Detect which cell encompasses the target text, then output its [X, Y] center coordinate. 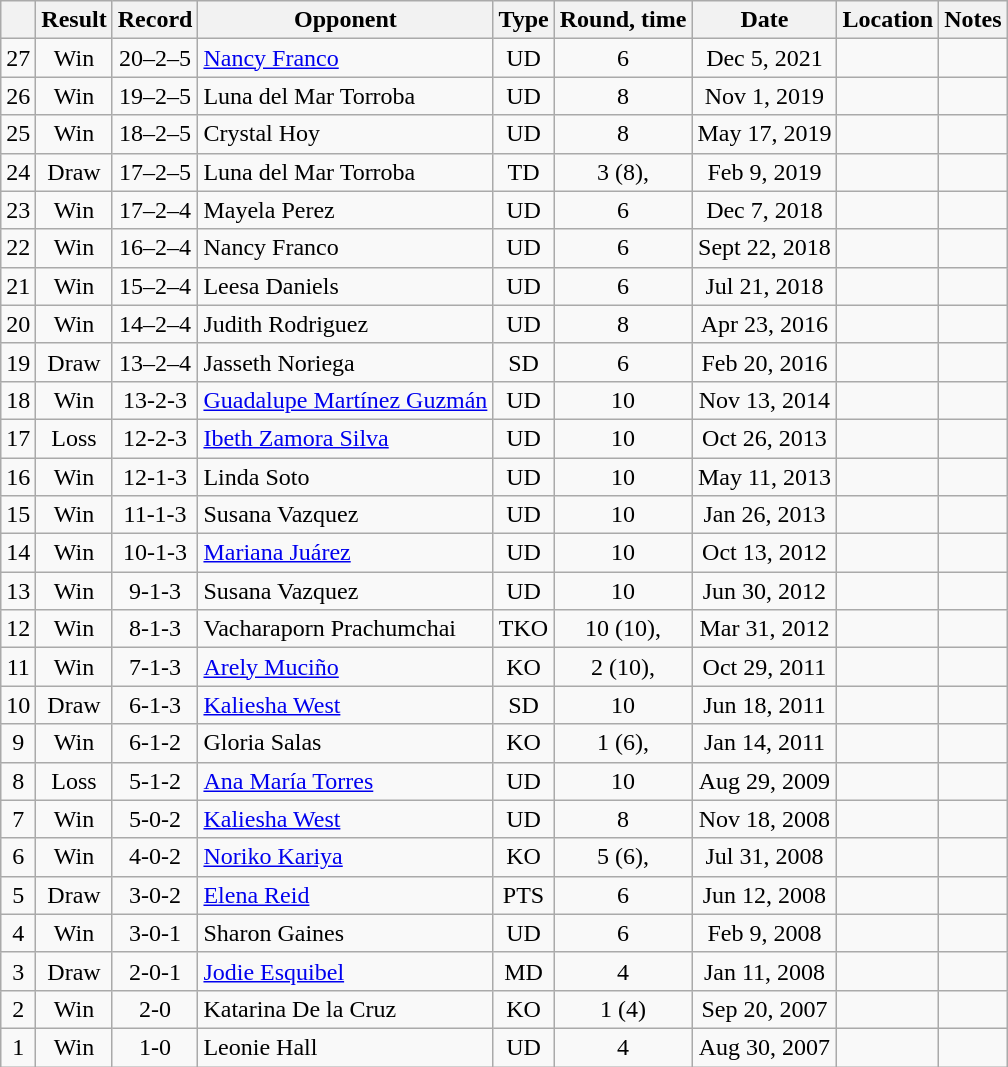
16–2–4 [155, 248]
Sharon Gaines [346, 933]
3-0-1 [155, 933]
Result [74, 20]
Linda Soto [346, 477]
Record [155, 20]
Nov 13, 2014 [764, 400]
19 [18, 362]
Date [764, 20]
TKO [524, 629]
Feb 9, 2008 [764, 933]
20 [18, 324]
Dec 7, 2018 [764, 210]
13 [18, 591]
12 [18, 629]
Aug 30, 2007 [764, 1047]
May 17, 2019 [764, 134]
Jul 31, 2008 [764, 857]
1 (6), [623, 743]
Opponent [346, 20]
10-1-3 [155, 553]
1 [18, 1047]
Ana María Torres [346, 781]
18–2–5 [155, 134]
20–2–5 [155, 58]
Leonie Hall [346, 1047]
Aug 29, 2009 [764, 781]
Mayela Perez [346, 210]
24 [18, 172]
Oct 29, 2011 [764, 667]
19–2–5 [155, 96]
7-1-3 [155, 667]
1-0 [155, 1047]
25 [18, 134]
Jun 30, 2012 [764, 591]
2-0-1 [155, 971]
Mariana Juárez [346, 553]
Noriko Kariya [346, 857]
2-0 [155, 1009]
Oct 26, 2013 [764, 438]
26 [18, 96]
12-1-3 [155, 477]
8-1-3 [155, 629]
Sept 22, 2018 [764, 248]
9 [18, 743]
13-2-3 [155, 400]
Jun 18, 2011 [764, 705]
6-1-2 [155, 743]
6-1-3 [155, 705]
15 [18, 515]
Elena Reid [346, 895]
Guadalupe Martínez Guzmán [346, 400]
27 [18, 58]
10 (10), [623, 629]
11 [18, 667]
23 [18, 210]
Nov 18, 2008 [764, 819]
Apr 23, 2016 [764, 324]
3 [18, 971]
Jan 26, 2013 [764, 515]
Ibeth Zamora Silva [346, 438]
21 [18, 286]
Oct 13, 2012 [764, 553]
5-1-2 [155, 781]
14–2–4 [155, 324]
Gloria Salas [346, 743]
17–2–5 [155, 172]
11-1-3 [155, 515]
16 [18, 477]
Crystal Hoy [346, 134]
22 [18, 248]
Sep 20, 2007 [764, 1009]
Arely Muciño [346, 667]
14 [18, 553]
Katarina De la Cruz [346, 1009]
TD [524, 172]
5 [18, 895]
Jodie Esquibel [346, 971]
17–2–4 [155, 210]
May 11, 2013 [764, 477]
Jan 11, 2008 [764, 971]
Notes [973, 20]
12-2-3 [155, 438]
Type [524, 20]
Feb 20, 2016 [764, 362]
Judith Rodriguez [346, 324]
5-0-2 [155, 819]
5 (6), [623, 857]
Location [888, 20]
Round, time [623, 20]
Vacharaporn Prachumchai [346, 629]
13–2–4 [155, 362]
3-0-2 [155, 895]
MD [524, 971]
Jasseth Noriega [346, 362]
PTS [524, 895]
Feb 9, 2019 [764, 172]
15–2–4 [155, 286]
1 (4) [623, 1009]
7 [18, 819]
9-1-3 [155, 591]
3 (8), [623, 172]
Leesa Daniels [346, 286]
18 [18, 400]
Jun 12, 2008 [764, 895]
Nov 1, 2019 [764, 96]
Dec 5, 2021 [764, 58]
Mar 31, 2012 [764, 629]
Jul 21, 2018 [764, 286]
2 (10), [623, 667]
2 [18, 1009]
4-0-2 [155, 857]
17 [18, 438]
Jan 14, 2011 [764, 743]
